Pinpoint the cell where the given text exists, returning its (X, Y) midpoint coordinate. 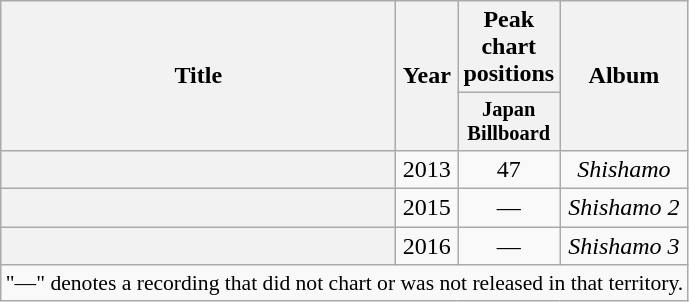
"—" denotes a recording that did not chart or was not released in that territory. (345, 283)
Album (624, 76)
2015 (427, 208)
Year (427, 76)
47 (509, 169)
2013 (427, 169)
Title (198, 76)
Shishamo 3 (624, 246)
Shishamo (624, 169)
2016 (427, 246)
JapanBillboard (509, 122)
Shishamo 2 (624, 208)
Peak chart positions (509, 47)
